Provide the [X, Y] coordinate of the cell's center where the given text is located.  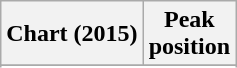
Peakposition [189, 34]
Chart (2015) [72, 34]
